Return (X, Y) of the center of cell containing provided text 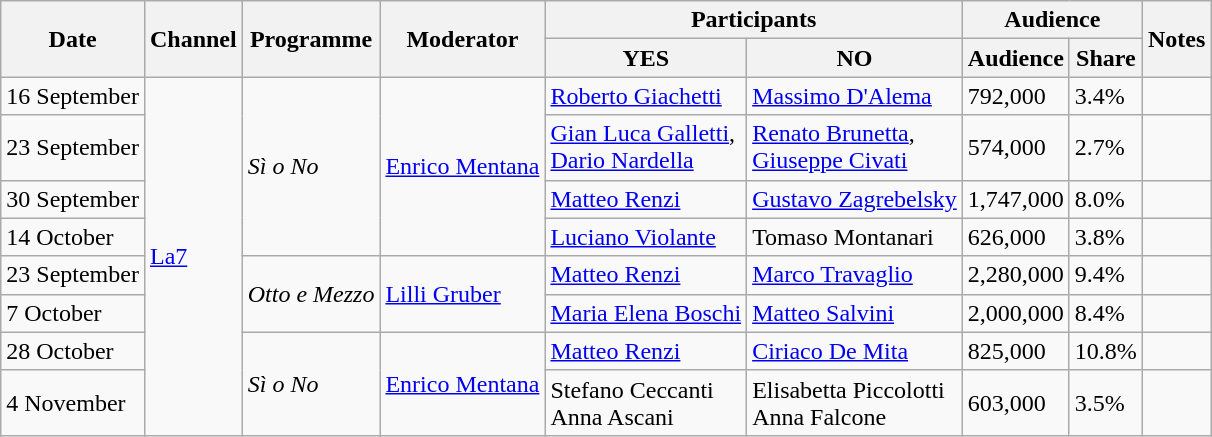
1,747,000 (1016, 199)
Share (1106, 58)
La7 (193, 256)
792,000 (1016, 96)
Notes (1176, 39)
9.4% (1106, 275)
574,000 (1016, 148)
825,000 (1016, 351)
2,280,000 (1016, 275)
Massimo D'Alema (855, 96)
3.4% (1106, 96)
Luciano Violante (646, 237)
2.7% (1106, 148)
28 October (73, 351)
Roberto Giachetti (646, 96)
Participants (754, 20)
2,000,000 (1016, 313)
14 October (73, 237)
Gian Luca Galletti,Dario Nardella (646, 148)
7 October (73, 313)
603,000 (1016, 402)
Marco Travaglio (855, 275)
16 September (73, 96)
8.0% (1106, 199)
Renato Brunetta,Giuseppe Civati (855, 148)
3.5% (1106, 402)
Lilli Gruber (462, 294)
Otto e Mezzo (311, 294)
Matteo Salvini (855, 313)
8.4% (1106, 313)
Tomaso Montanari (855, 237)
Date (73, 39)
4 November (73, 402)
10.8% (1106, 351)
Ciriaco De Mita (855, 351)
Stefano Ceccanti Anna Ascani (646, 402)
NO (855, 58)
Moderator (462, 39)
Elisabetta Piccolotti Anna Falcone (855, 402)
Channel (193, 39)
3.8% (1106, 237)
30 September (73, 199)
626,000 (1016, 237)
Programme (311, 39)
YES (646, 58)
Maria Elena Boschi (646, 313)
Gustavo Zagrebelsky (855, 199)
